Output the (x, y) coordinate of the center of the cell containing the given text.  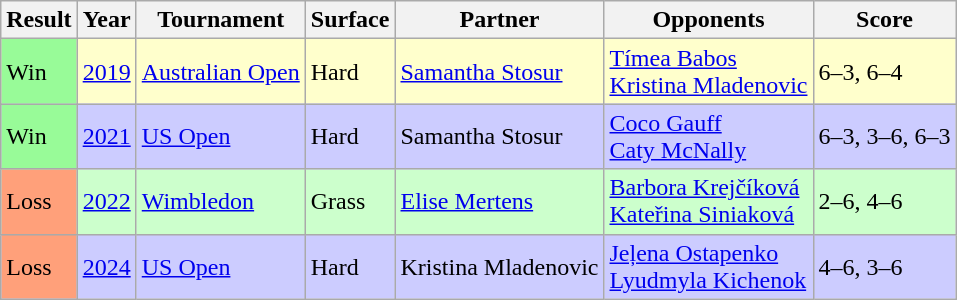
2021 (106, 136)
Barbora Krejčíková Kateřina Siniaková (708, 202)
2–6, 4–6 (884, 202)
Result (39, 20)
Score (884, 20)
Elise Mertens (500, 202)
Grass (350, 202)
Partner (500, 20)
Kristina Mladenovic (500, 266)
Year (106, 20)
Jeļena Ostapenko Lyudmyla Kichenok (708, 266)
6–3, 6–4 (884, 72)
4–6, 3–6 (884, 266)
Tournament (220, 20)
Tímea Babos Kristina Mladenovic (708, 72)
Wimbledon (220, 202)
2024 (106, 266)
Surface (350, 20)
Coco Gauff Caty McNally (708, 136)
2022 (106, 202)
Opponents (708, 20)
2019 (106, 72)
6–3, 3–6, 6–3 (884, 136)
Australian Open (220, 72)
